Find where the given text appears and provide that cell's center as [X, Y] coordinate. 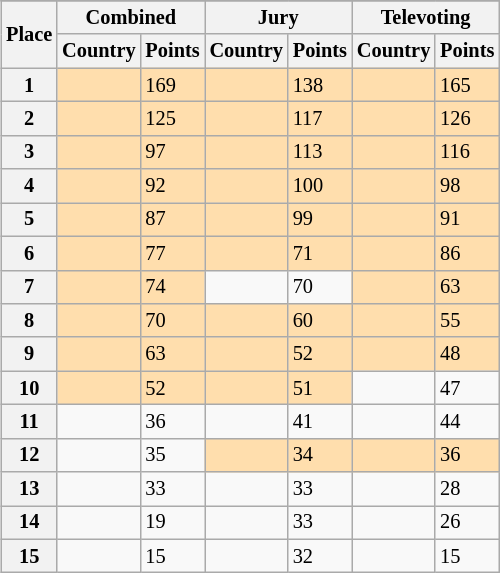
Combined [130, 18]
35 [172, 455]
11 [29, 422]
9 [29, 354]
169 [172, 85]
2 [29, 119]
10 [29, 388]
32 [320, 556]
4 [29, 186]
48 [467, 354]
51 [320, 388]
13 [29, 489]
14 [29, 523]
34 [320, 455]
138 [320, 85]
126 [467, 119]
74 [172, 287]
6 [29, 253]
26 [467, 523]
97 [172, 152]
1 [29, 85]
55 [467, 321]
12 [29, 455]
98 [467, 186]
165 [467, 85]
117 [320, 119]
5 [29, 220]
60 [320, 321]
8 [29, 321]
71 [320, 253]
100 [320, 186]
125 [172, 119]
3 [29, 152]
92 [172, 186]
7 [29, 287]
19 [172, 523]
86 [467, 253]
87 [172, 220]
Place [29, 34]
91 [467, 220]
116 [467, 152]
28 [467, 489]
77 [172, 253]
Jury [278, 18]
113 [320, 152]
44 [467, 422]
99 [320, 220]
47 [467, 388]
41 [320, 422]
Televoting [426, 18]
